Return [X, Y] of the center of cell containing provided text 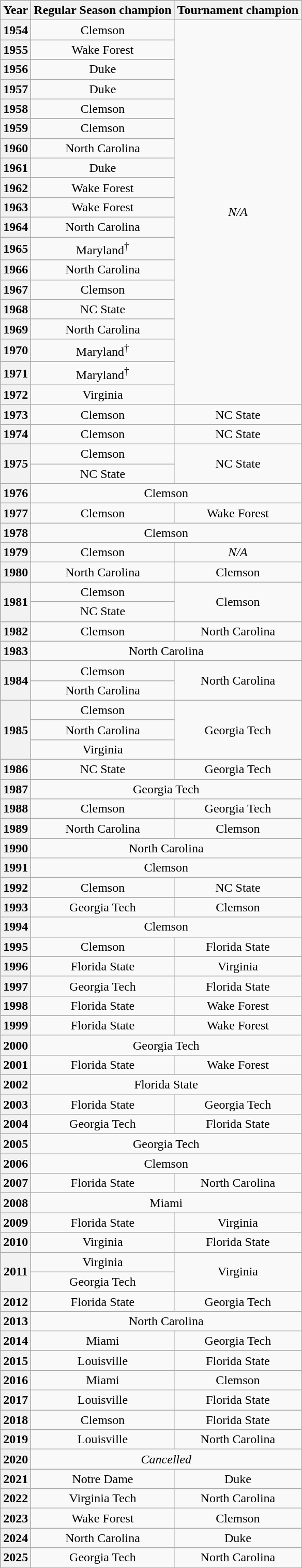
2012 [16, 1301]
1981 [16, 602]
1968 [16, 309]
1997 [16, 986]
1977 [16, 513]
1960 [16, 148]
1988 [16, 809]
1971 [16, 374]
2019 [16, 1440]
2021 [16, 1479]
2000 [16, 1045]
1992 [16, 888]
1970 [16, 350]
1985 [16, 730]
1984 [16, 680]
1958 [16, 109]
2004 [16, 1124]
1974 [16, 434]
1998 [16, 1006]
Virginia Tech [102, 1499]
1987 [16, 789]
1966 [16, 270]
1973 [16, 414]
1962 [16, 187]
1965 [16, 249]
1986 [16, 770]
2006 [16, 1164]
Notre Dame [102, 1479]
1972 [16, 395]
2023 [16, 1518]
2025 [16, 1558]
2003 [16, 1105]
1964 [16, 227]
1989 [16, 829]
2007 [16, 1183]
1979 [16, 553]
Tournament champion [238, 10]
1983 [16, 651]
2010 [16, 1242]
2020 [16, 1459]
Year [16, 10]
2013 [16, 1321]
1963 [16, 207]
1994 [16, 927]
1955 [16, 50]
2022 [16, 1499]
2016 [16, 1381]
1957 [16, 89]
2011 [16, 1272]
1995 [16, 947]
2005 [16, 1144]
Cancelled [167, 1459]
1978 [16, 533]
1961 [16, 168]
2017 [16, 1400]
Regular Season champion [102, 10]
1976 [16, 493]
1954 [16, 30]
1969 [16, 329]
2014 [16, 1341]
1980 [16, 572]
2008 [16, 1203]
1990 [16, 848]
1975 [16, 464]
2009 [16, 1223]
1999 [16, 1025]
1982 [16, 631]
1991 [16, 868]
2018 [16, 1420]
2002 [16, 1085]
2001 [16, 1065]
1993 [16, 907]
1967 [16, 289]
1996 [16, 966]
2024 [16, 1538]
2015 [16, 1360]
1959 [16, 128]
1956 [16, 69]
